Capture the cell that displays the provided text and extract its [x, y] central coordinate. 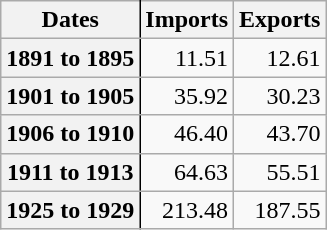
35.92 [187, 96]
46.40 [187, 134]
12.61 [280, 58]
30.23 [280, 96]
1901 to 1905 [70, 96]
43.70 [280, 134]
Dates [70, 20]
213.48 [187, 210]
1911 to 1913 [70, 172]
1925 to 1929 [70, 210]
55.51 [280, 172]
1906 to 1910 [70, 134]
64.63 [187, 172]
187.55 [280, 210]
Exports [280, 20]
11.51 [187, 58]
Imports [187, 20]
1891 to 1895 [70, 58]
